Return the [X, Y] coordinate for the center point of the cell that contains the specified text.  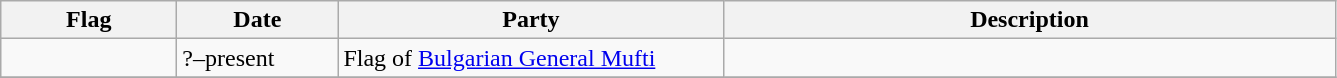
Party [531, 20]
Flag of Bulgarian General Mufti [531, 58]
Description [1030, 20]
?–present [258, 58]
Date [258, 20]
Flag [89, 20]
